Pinpoint the cell where the given text exists, returning its [x, y] midpoint coordinate. 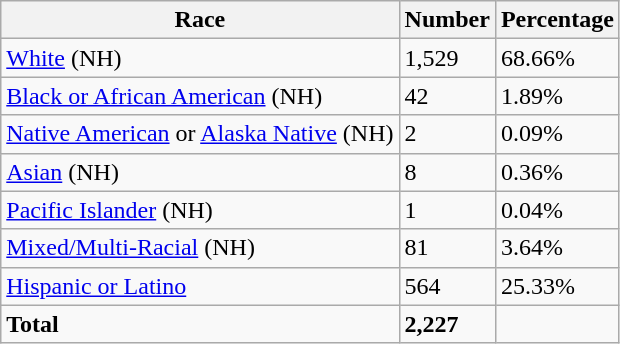
Total [200, 324]
2,227 [447, 324]
Black or African American (NH) [200, 96]
Hispanic or Latino [200, 286]
0.09% [557, 134]
0.04% [557, 210]
81 [447, 248]
Race [200, 20]
1 [447, 210]
42 [447, 96]
2 [447, 134]
8 [447, 172]
1,529 [447, 58]
Number [447, 20]
Pacific Islander (NH) [200, 210]
Native American or Alaska Native (NH) [200, 134]
0.36% [557, 172]
Asian (NH) [200, 172]
564 [447, 286]
25.33% [557, 286]
Percentage [557, 20]
Mixed/Multi-Racial (NH) [200, 248]
68.66% [557, 58]
White (NH) [200, 58]
1.89% [557, 96]
3.64% [557, 248]
